Scan for the cell matching the given text and deliver its (x, y) coordinate at center. 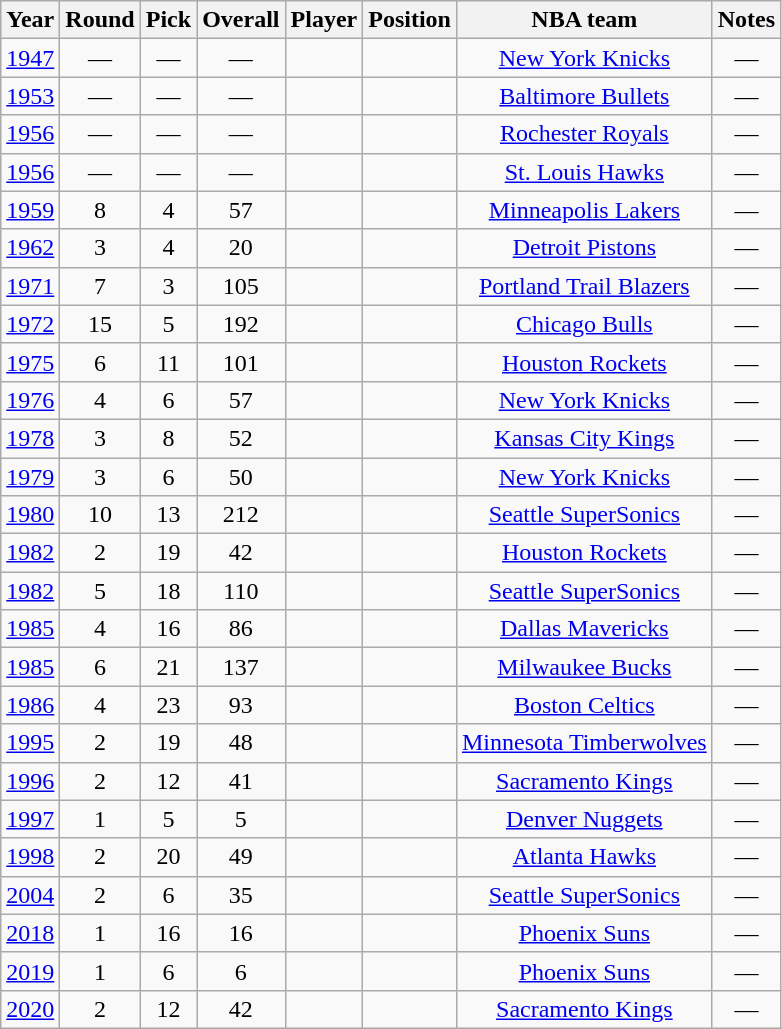
1978 (30, 438)
Rochester Royals (584, 134)
Portland Trail Blazers (584, 286)
1986 (30, 705)
Kansas City Kings (584, 438)
1980 (30, 515)
93 (241, 705)
41 (241, 781)
Year (30, 20)
110 (241, 591)
2019 (30, 971)
10 (100, 515)
101 (241, 362)
1979 (30, 477)
Milwaukee Bucks (584, 667)
Minnesota Timberwolves (584, 743)
Position (410, 20)
Notes (746, 20)
Player (324, 20)
52 (241, 438)
192 (241, 324)
18 (168, 591)
11 (168, 362)
1959 (30, 210)
212 (241, 515)
1953 (30, 96)
Baltimore Bullets (584, 96)
105 (241, 286)
2018 (30, 933)
2020 (30, 1009)
137 (241, 667)
1996 (30, 781)
Minneapolis Lakers (584, 210)
50 (241, 477)
1971 (30, 286)
St. Louis Hawks (584, 172)
13 (168, 515)
NBA team (584, 20)
Overall (241, 20)
49 (241, 857)
1997 (30, 819)
Pick (168, 20)
86 (241, 629)
Atlanta Hawks (584, 857)
2004 (30, 895)
1947 (30, 58)
15 (100, 324)
1962 (30, 248)
1976 (30, 400)
1972 (30, 324)
Detroit Pistons (584, 248)
Dallas Mavericks (584, 629)
1975 (30, 362)
48 (241, 743)
21 (168, 667)
35 (241, 895)
Denver Nuggets (584, 819)
Chicago Bulls (584, 324)
7 (100, 286)
23 (168, 705)
Boston Celtics (584, 705)
1995 (30, 743)
Round (100, 20)
1998 (30, 857)
